Search for the cell housing the specified text and yield its [X, Y] center coordinate. 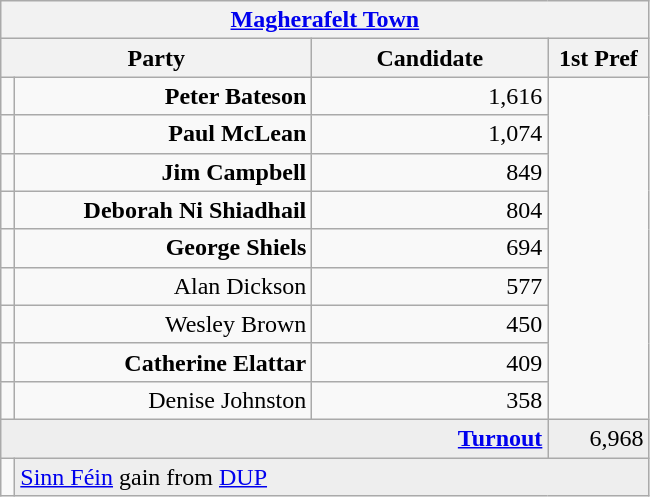
Deborah Ni Shiadhail [164, 210]
George Shiels [164, 248]
Party [156, 58]
450 [430, 324]
Turnout [274, 438]
804 [430, 210]
358 [430, 400]
Candidate [430, 58]
1,616 [430, 96]
Magherafelt Town [325, 20]
Peter Bateson [164, 96]
1,074 [430, 134]
Jim Campbell [164, 172]
Alan Dickson [164, 286]
577 [430, 286]
Wesley Brown [164, 324]
Denise Johnston [164, 400]
Sinn Féin gain from DUP [332, 477]
Catherine Elattar [164, 362]
849 [430, 172]
409 [430, 362]
694 [430, 248]
6,968 [598, 438]
1st Pref [598, 58]
Paul McLean [164, 134]
